Determine the [X, Y] coordinate at the center of the cell enclosing the given text.  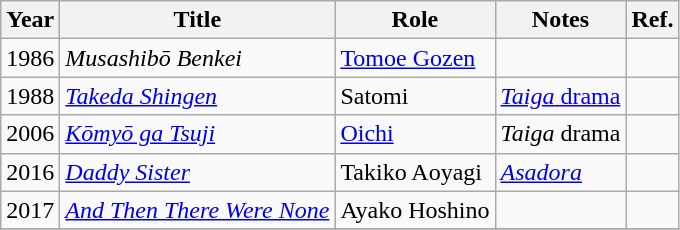
2017 [30, 210]
Kōmyō ga Tsuji [198, 134]
Daddy Sister [198, 172]
1986 [30, 58]
1988 [30, 96]
Takeda Shingen [198, 96]
Ref. [652, 20]
Takiko Aoyagi [415, 172]
Role [415, 20]
Ayako Hoshino [415, 210]
Asadora [560, 172]
And Then There Were None [198, 210]
Satomi [415, 96]
Title [198, 20]
Musashibō Benkei [198, 58]
Notes [560, 20]
Year [30, 20]
2006 [30, 134]
Oichi [415, 134]
2016 [30, 172]
Tomoe Gozen [415, 58]
